Return [X, Y] of the center of cell containing provided text 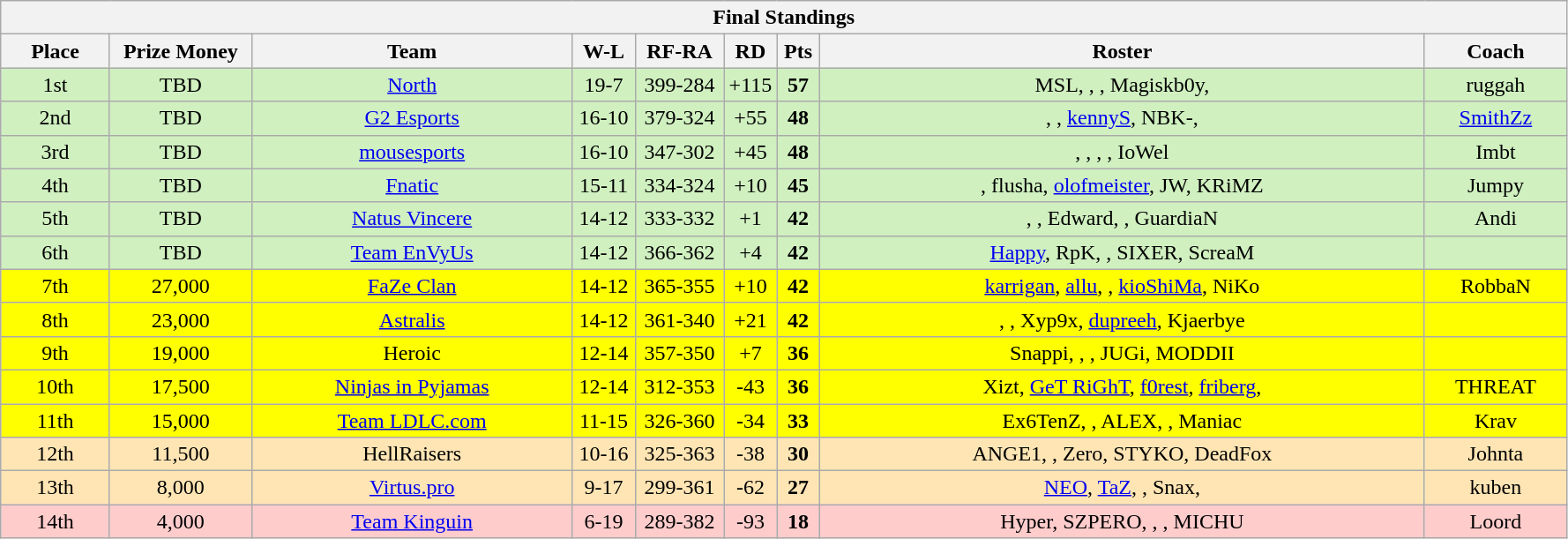
10-16 [603, 454]
Imbt [1496, 152]
18 [799, 521]
Astralis [412, 319]
Final Standings [784, 18]
RF-RA [679, 51]
365-355 [679, 286]
-38 [750, 454]
11,500 [180, 454]
NEO, TaZ, , Snax, [1122, 488]
326-360 [679, 421]
HellRaisers [412, 454]
8th [56, 319]
+115 [750, 85]
333-332 [679, 219]
-34 [750, 421]
361-340 [679, 319]
Team Kinguin [412, 521]
Fnatic [412, 185]
15-11 [603, 185]
14th [56, 521]
Hyper, SZPERO, , , MICHU [1122, 521]
-43 [750, 386]
23,000 [180, 319]
+21 [750, 319]
, , kennyS, NBK-, [1122, 118]
13th [56, 488]
9-17 [603, 488]
15,000 [180, 421]
45 [799, 185]
+1 [750, 219]
347-302 [679, 152]
kuben [1496, 488]
Team LDLC.com [412, 421]
+45 [750, 152]
+7 [750, 353]
, , , , IoWel [1122, 152]
mousesports [412, 152]
Prize Money [180, 51]
W-L [603, 51]
Heroic [412, 353]
FaZe Clan [412, 286]
299-361 [679, 488]
-93 [750, 521]
325-363 [679, 454]
Ex6TenZ, , ALEX, , Maniac [1122, 421]
Xizt, GeT RiGhT, f0rest, friberg, [1122, 386]
G2 Esports [412, 118]
6th [56, 252]
MSL, , , Magiskb0y, [1122, 85]
11th [56, 421]
THREAT [1496, 386]
7th [56, 286]
Snappi, , , JUGi, MODDII [1122, 353]
27,000 [180, 286]
RobbaN [1496, 286]
289-382 [679, 521]
Johnta [1496, 454]
8,000 [180, 488]
30 [799, 454]
Loord [1496, 521]
366-362 [679, 252]
3rd [56, 152]
357-350 [679, 353]
-62 [750, 488]
+55 [750, 118]
Andi [1496, 219]
Ninjas in Pyjamas [412, 386]
312-353 [679, 386]
11-15 [603, 421]
Happy, RpK, , SIXER, ScreaM [1122, 252]
6-19 [603, 521]
North [412, 85]
, flusha, olofmeister, JW, KRiMZ [1122, 185]
4,000 [180, 521]
27 [799, 488]
SmithZz [1496, 118]
ruggah [1496, 85]
Team EnVyUs [412, 252]
9th [56, 353]
Place [56, 51]
, , Edward, , GuardiaN [1122, 219]
1st [56, 85]
57 [799, 85]
399-284 [679, 85]
19-7 [603, 85]
+4 [750, 252]
379-324 [679, 118]
33 [799, 421]
karrigan, allu, , kioShiMa, NiKo [1122, 286]
4th [56, 185]
RD [750, 51]
12th [56, 454]
Coach [1496, 51]
Pts [799, 51]
2nd [56, 118]
Team [412, 51]
Jumpy [1496, 185]
17,500 [180, 386]
ANGE1, , Zero, STYKO, DeadFox [1122, 454]
334-324 [679, 185]
5th [56, 219]
Krav [1496, 421]
Roster [1122, 51]
Virtus.pro [412, 488]
, , Xyp9x, dupreeh, Kjaerbye [1122, 319]
Natus Vincere [412, 219]
19,000 [180, 353]
10th [56, 386]
